Scan for the cell matching the given text and deliver its [x, y] coordinate at center. 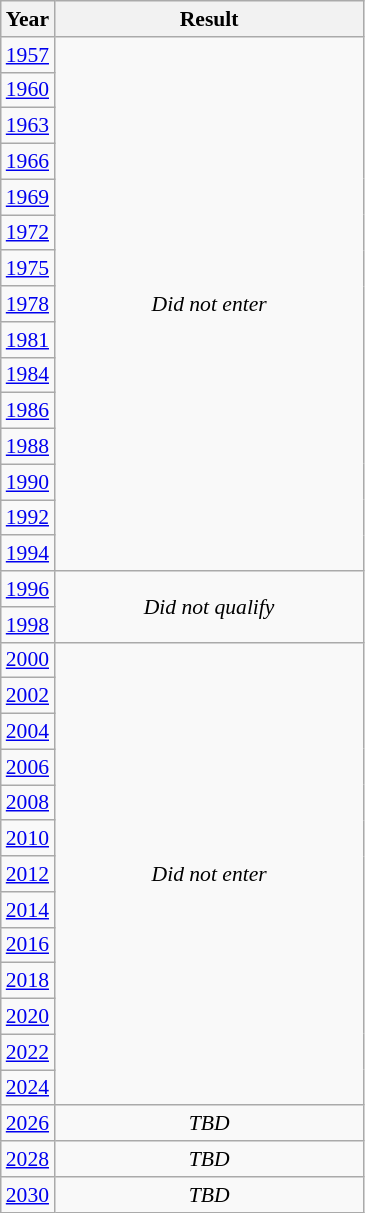
2002 [28, 696]
1994 [28, 554]
1992 [28, 518]
Result [209, 19]
1975 [28, 269]
2020 [28, 1017]
2028 [28, 1159]
1972 [28, 233]
Year [28, 19]
2012 [28, 874]
2030 [28, 1195]
1981 [28, 340]
1984 [28, 375]
2000 [28, 660]
2006 [28, 767]
2018 [28, 981]
2010 [28, 839]
2022 [28, 1052]
1966 [28, 162]
1978 [28, 304]
1963 [28, 126]
1986 [28, 411]
1957 [28, 55]
Did not qualify [209, 606]
2026 [28, 1124]
2004 [28, 732]
1998 [28, 625]
2008 [28, 803]
2016 [28, 945]
1969 [28, 197]
2014 [28, 910]
1996 [28, 589]
1990 [28, 482]
1988 [28, 447]
1960 [28, 90]
2024 [28, 1088]
